Detect which cell encompasses the target text, then output its (x, y) center coordinate. 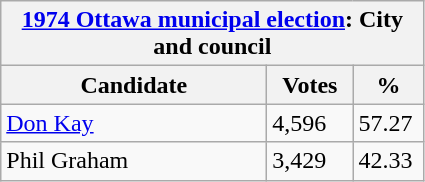
4,596 (310, 123)
42.33 (388, 161)
Don Kay (134, 123)
% (388, 85)
3,429 (310, 161)
57.27 (388, 123)
Phil Graham (134, 161)
1974 Ottawa municipal election: City and council (212, 34)
Votes (310, 85)
Candidate (134, 85)
